From the cell containing the given text, extract its center point as (X, Y) coordinate. 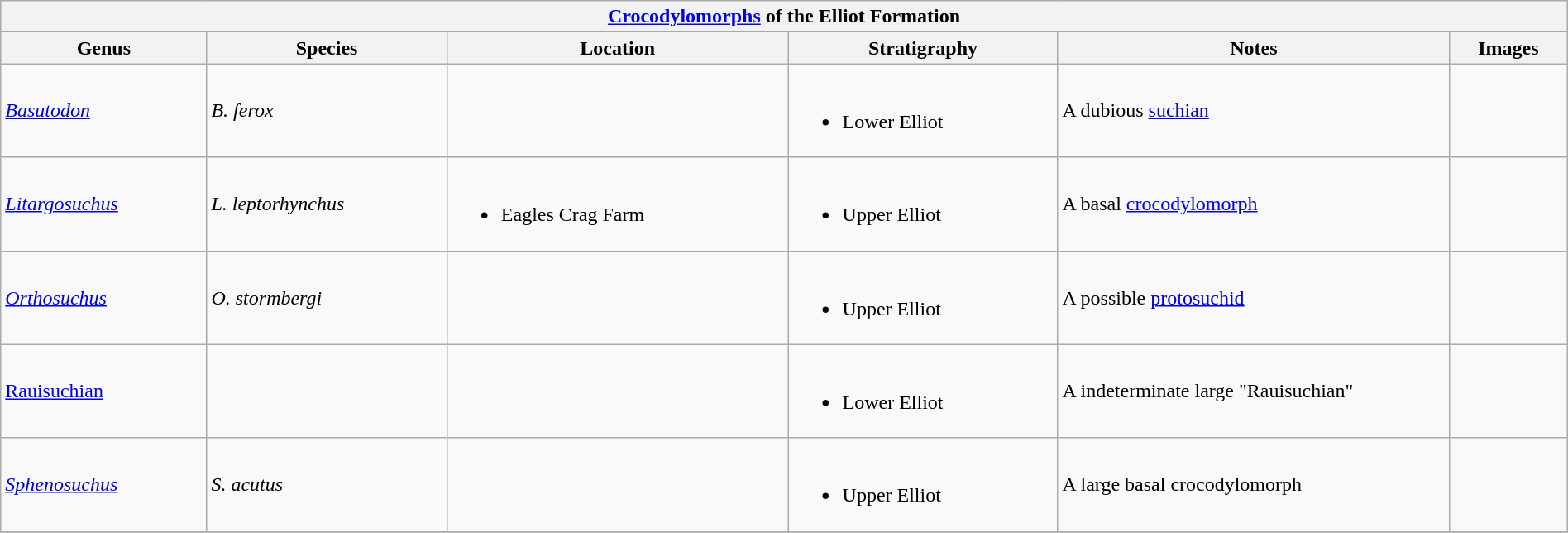
Rauisuchian (104, 391)
A dubious suchian (1254, 111)
Litargosuchus (104, 204)
Species (327, 48)
B. ferox (327, 111)
A basal crocodylomorph (1254, 204)
Genus (104, 48)
Eagles Crag Farm (617, 204)
O. stormbergi (327, 298)
Orthosuchus (104, 298)
A large basal crocodylomorph (1254, 485)
Basutodon (104, 111)
S. acutus (327, 485)
Stratigraphy (923, 48)
L. leptorhynchus (327, 204)
Sphenosuchus (104, 485)
A possible protosuchid (1254, 298)
Images (1508, 48)
Crocodylomorphs of the Elliot Formation (784, 17)
Notes (1254, 48)
Location (617, 48)
A indeterminate large "Rauisuchian" (1254, 391)
